Identify which cell holds the provided text, then report its (X, Y) central coordinate. 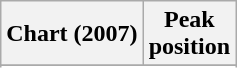
Chart (2007) (72, 34)
Peakposition (189, 34)
